Provide the [x, y] coordinate of the cell's center where the given text is located.  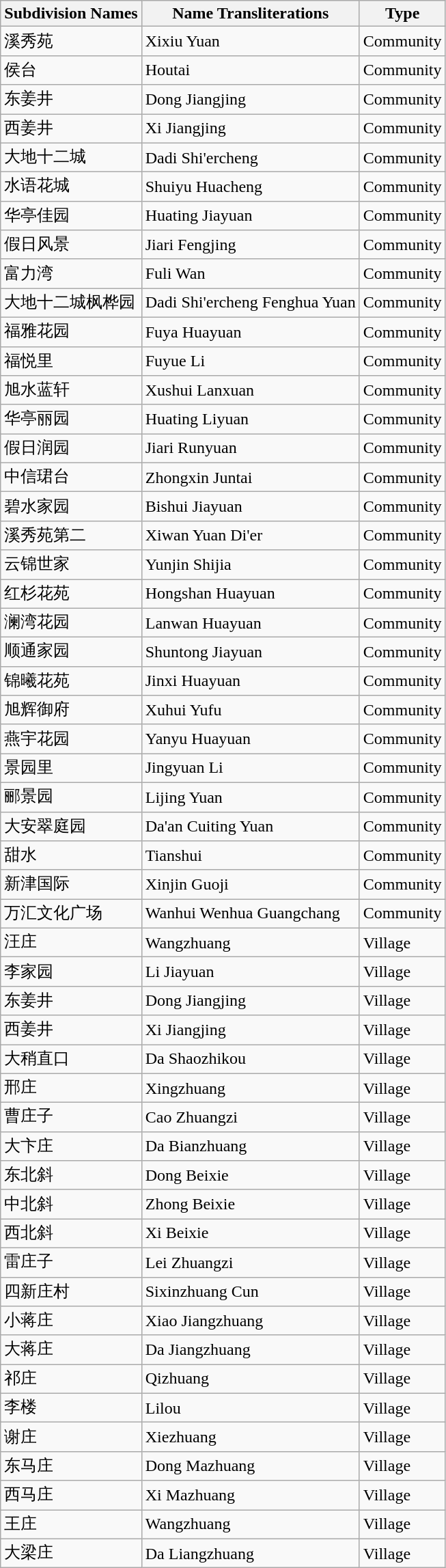
澜湾花园 [71, 623]
Tianshui [250, 855]
旭水蓝轩 [71, 391]
Zhong Beixie [250, 1204]
Wanhui Wenhua Guangchang [250, 914]
谢庄 [71, 1438]
雷庄子 [71, 1263]
顺通家园 [71, 652]
Da'an Cuiting Yuan [250, 827]
碧水家园 [71, 507]
Xixiu Yuan [250, 41]
Xi Beixie [250, 1234]
锦曦花苑 [71, 680]
郦景园 [71, 797]
甜水 [71, 855]
Huating Liyuan [250, 419]
Yanyu Huayuan [250, 739]
中信珺台 [71, 477]
大地十二城枫桦园 [71, 303]
汪庄 [71, 943]
溪秀苑第二 [71, 536]
Fuya Huayuan [250, 332]
Lilou [250, 1407]
Shuiyu Huacheng [250, 187]
Huating Jiayuan [250, 216]
Xushui Lanxuan [250, 391]
华亭佳园 [71, 216]
大稍直口 [71, 1059]
侯台 [71, 70]
Xiezhuang [250, 1438]
Jiari Runyuan [250, 448]
华亭丽园 [71, 419]
新津国际 [71, 884]
Fuyue Li [250, 361]
水语花城 [71, 187]
云锦世家 [71, 564]
祁庄 [71, 1379]
溪秀苑 [71, 41]
大梁庄 [71, 1554]
王庄 [71, 1525]
Type [402, 14]
红杉花苑 [71, 594]
Dadi Shi'ercheng Fenghua Yuan [250, 303]
Sixinzhuang Cun [250, 1291]
旭辉御府 [71, 711]
Jingyuan Li [250, 768]
Dong Mazhuang [250, 1466]
万汇文化广场 [71, 914]
Xiwan Yuan Di'er [250, 536]
福悦里 [71, 361]
Lijing Yuan [250, 797]
Fuli Wan [250, 273]
Lei Zhuangzi [250, 1263]
富力湾 [71, 273]
Houtai [250, 70]
Lanwan Huayuan [250, 623]
邢庄 [71, 1088]
Dadi Shi'ercheng [250, 157]
西北斜 [71, 1234]
Hongshan Huayuan [250, 594]
Name Transliterations [250, 14]
东北斜 [71, 1175]
Bishui Jiayuan [250, 507]
小蒋庄 [71, 1321]
曹庄子 [71, 1118]
燕宇花园 [71, 739]
Da Liangzhuang [250, 1554]
Subdivision Names [71, 14]
假日润园 [71, 448]
Jiari Fengjing [250, 245]
Xiao Jiangzhuang [250, 1321]
大地十二城 [71, 157]
Cao Zhuangzi [250, 1118]
Xingzhuang [250, 1088]
Xinjin Guoji [250, 884]
Qizhuang [250, 1379]
假日风景 [71, 245]
四新庄村 [71, 1291]
Li Jiayuan [250, 972]
李楼 [71, 1407]
Yunjin Shijia [250, 564]
Shuntong Jiayuan [250, 652]
李家园 [71, 972]
Jinxi Huayuan [250, 680]
Xi Mazhuang [250, 1495]
Da Jiangzhuang [250, 1350]
景园里 [71, 768]
大蒋庄 [71, 1350]
中北斜 [71, 1204]
大卞庄 [71, 1146]
西马庄 [71, 1495]
Dong Beixie [250, 1175]
Da Bianzhuang [250, 1146]
Zhongxin Juntai [250, 477]
大安翠庭园 [71, 827]
Da Shaozhikou [250, 1059]
Xuhui Yufu [250, 711]
福雅花园 [71, 332]
东马庄 [71, 1466]
